Identify which cell holds the provided text, then report its [X, Y] central coordinate. 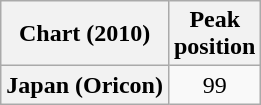
Japan (Oricon) [85, 85]
99 [214, 85]
Chart (2010) [85, 34]
Peakposition [214, 34]
